Provide the [x, y] coordinate of the cell's center where the given text is located.  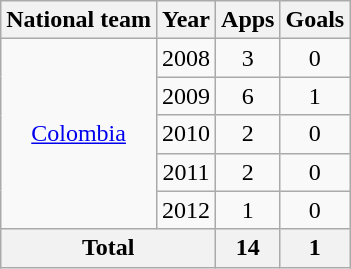
Colombia [79, 134]
6 [248, 96]
2012 [186, 210]
National team [79, 20]
14 [248, 248]
2009 [186, 96]
Total [108, 248]
Year [186, 20]
2008 [186, 58]
2011 [186, 172]
3 [248, 58]
Apps [248, 20]
Goals [315, 20]
2010 [186, 134]
